Provide the [x, y] coordinate of the cell's center where the given text is located.  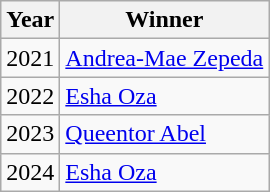
2024 [30, 172]
2023 [30, 134]
Queentor Abel [164, 134]
Andrea-Mae Zepeda [164, 58]
Year [30, 20]
Winner [164, 20]
2021 [30, 58]
2022 [30, 96]
